Return the [X, Y] coordinate for the center point of the cell that contains the specified text.  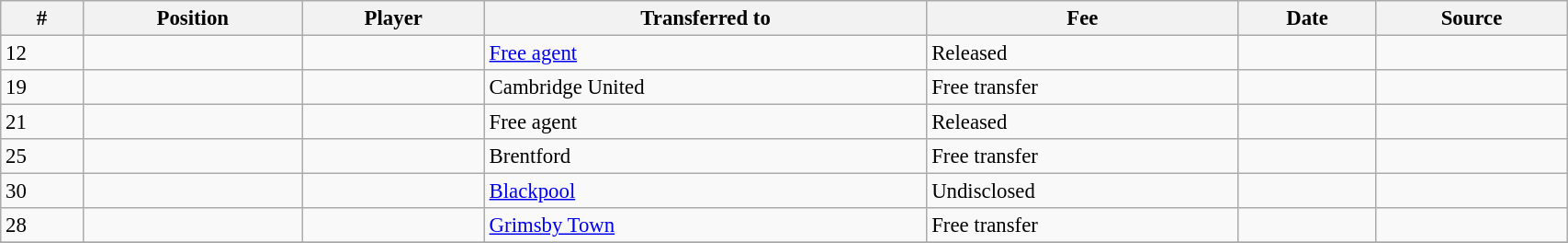
19 [42, 87]
Brentford [705, 156]
21 [42, 122]
Blackpool [705, 191]
Undisclosed [1082, 191]
Cambridge United [705, 87]
28 [42, 226]
Transferred to [705, 18]
# [42, 18]
Date [1308, 18]
30 [42, 191]
Player [393, 18]
25 [42, 156]
Fee [1082, 18]
12 [42, 53]
Source [1472, 18]
Grimsby Town [705, 226]
Position [193, 18]
